Identify which cell holds the provided text, then report its (X, Y) central coordinate. 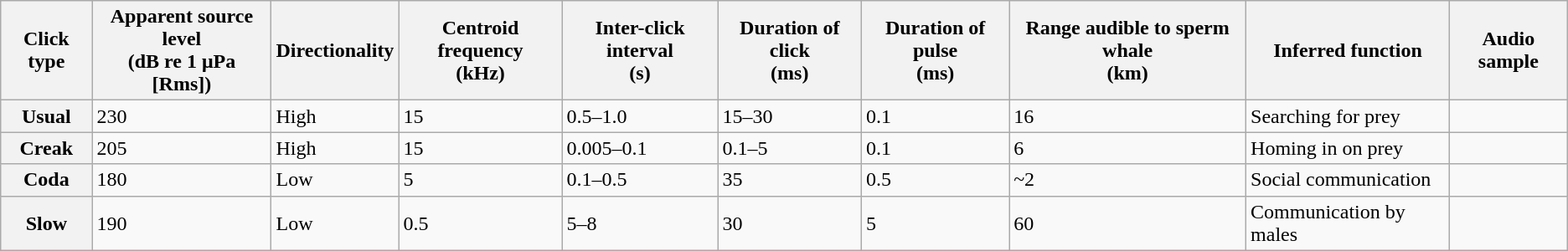
Duration of pulse (ms) (936, 50)
Communication by males (1349, 223)
60 (1127, 223)
0.005–0.1 (640, 148)
16 (1127, 116)
0.5–1.0 (640, 116)
Range audible to sperm whale (km) (1127, 50)
Duration of click (ms) (790, 50)
Searching for prey (1349, 116)
30 (790, 223)
35 (790, 180)
Social communication (1349, 180)
15–30 (790, 116)
Audio sample (1508, 50)
~2 (1127, 180)
Slow (47, 223)
Usual (47, 116)
230 (182, 116)
6 (1127, 148)
Directionality (335, 50)
Click type (47, 50)
Centroid frequency (kHz) (481, 50)
205 (182, 148)
0.1–5 (790, 148)
Coda (47, 180)
0.1–0.5 (640, 180)
190 (182, 223)
5–8 (640, 223)
Inferred function (1349, 50)
Creak (47, 148)
Homing in on prey (1349, 148)
Apparent source level (dB re 1 μPa [Rms]) (182, 50)
Inter-click interval (s) (640, 50)
180 (182, 180)
